Extract the (X, Y) coordinate from the center of the cell holding the provided text.  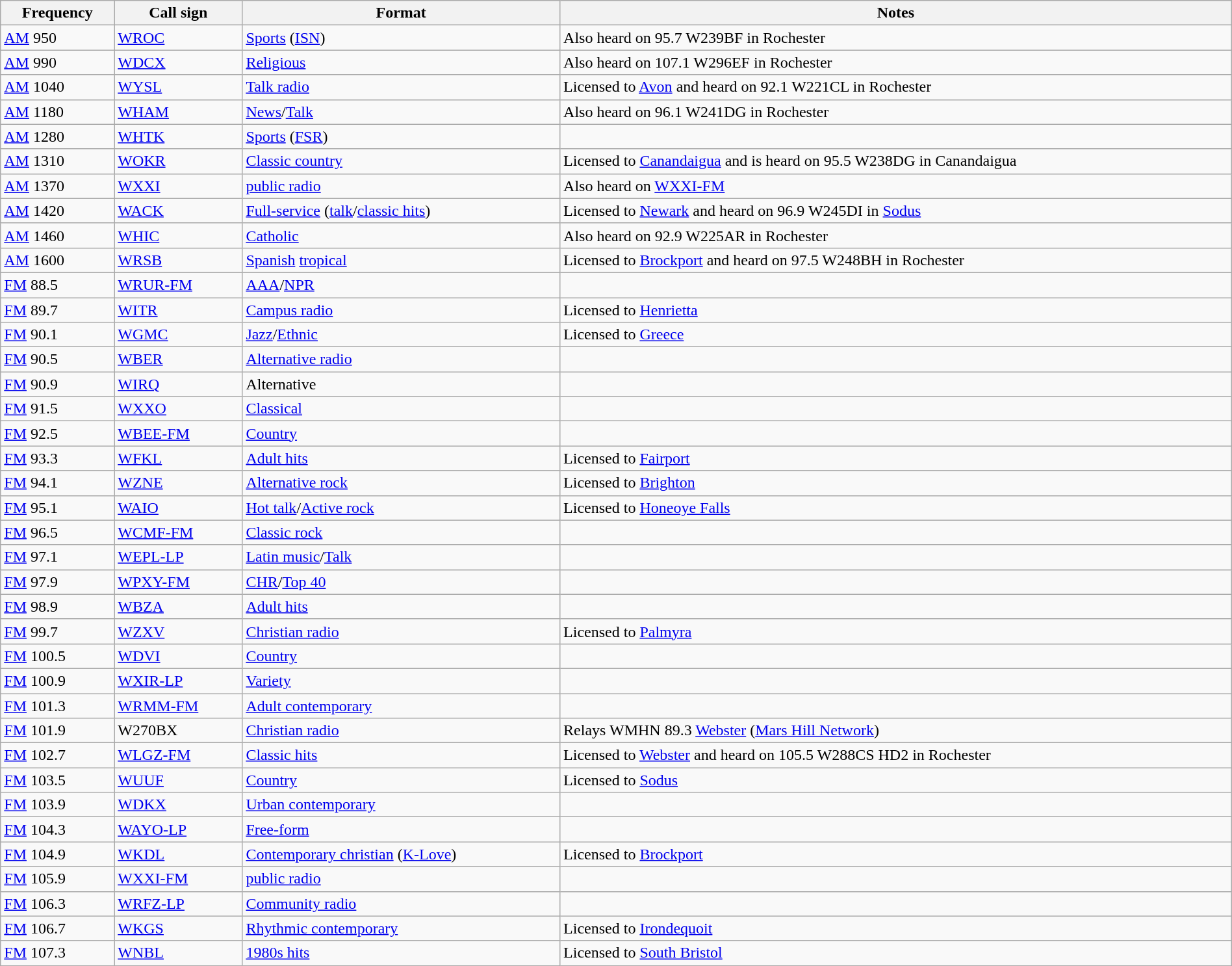
WDVI (178, 656)
FM 91.5 (57, 409)
WCMF-FM (178, 532)
Also heard on 95.7 W239BF in Rochester (896, 38)
WYSL (178, 87)
Campus radio (402, 310)
Licensed to Avon and heard on 92.1 W221CL in Rochester (896, 87)
Licensed to Henrietta (896, 310)
WAIO (178, 508)
Community radio (402, 904)
WITR (178, 310)
WBEE-FM (178, 434)
Licensed to Brockport and heard on 97.5 W248BH in Rochester (896, 260)
News/Talk (402, 112)
WXXI-FM (178, 879)
Licensed to Sodus (896, 780)
WEPL-LP (178, 557)
WLGZ-FM (178, 755)
Relays WMHN 89.3 Webster (Mars Hill Network) (896, 731)
Contemporary christian (K-Love) (402, 854)
FM 90.9 (57, 384)
Sports (ISN) (402, 38)
WFKL (178, 458)
Free-form (402, 829)
Licensed to Webster and heard on 105.5 W288CS HD2 in Rochester (896, 755)
FM 98.9 (57, 607)
WZXV (178, 631)
Also heard on 107.1 W296EF in Rochester (896, 62)
Alternative (402, 384)
Full-service (talk/classic hits) (402, 211)
Licensed to Irondequoit (896, 928)
Rhythmic contemporary (402, 928)
WXXO (178, 409)
Licensed to South Bristol (896, 953)
Urban contemporary (402, 805)
1980s hits (402, 953)
FM 93.3 (57, 458)
WDKX (178, 805)
WNBL (178, 953)
WUUF (178, 780)
Licensed to Fairport (896, 458)
WRUR-FM (178, 285)
WRMM-FM (178, 705)
WACK (178, 211)
FM 90.5 (57, 359)
WPXY-FM (178, 582)
WHAM (178, 112)
FM 96.5 (57, 532)
Call sign (178, 13)
Spanish tropical (402, 260)
Adult contemporary (402, 705)
FM 103.5 (57, 780)
Classic hits (402, 755)
WDCX (178, 62)
AAA/NPR (402, 285)
CHR/Top 40 (402, 582)
FM 105.9 (57, 879)
FM 101.3 (57, 705)
Frequency (57, 13)
FM 89.7 (57, 310)
Alternative radio (402, 359)
WXIR-LP (178, 681)
Also heard on 92.9 W225AR in Rochester (896, 235)
WGMC (178, 335)
AM 1310 (57, 161)
Variety (402, 681)
Also heard on 96.1 W241DG in Rochester (896, 112)
WAYO-LP (178, 829)
Hot talk/Active rock (402, 508)
Catholic (402, 235)
FM 94.1 (57, 483)
WBZA (178, 607)
Alternative rock (402, 483)
Licensed to Brockport (896, 854)
Latin music/Talk (402, 557)
FM 97.9 (57, 582)
AM 1600 (57, 260)
FM 97.1 (57, 557)
WHIC (178, 235)
AM 950 (57, 38)
FM 88.5 (57, 285)
FM 90.1 (57, 335)
Licensed to Newark and heard on 96.9 W245DI in Sodus (896, 211)
Classical (402, 409)
WRFZ-LP (178, 904)
WRSB (178, 260)
W270BX (178, 731)
Licensed to Greece (896, 335)
FM 100.9 (57, 681)
AM 1460 (57, 235)
Classic rock (402, 532)
FM 106.7 (57, 928)
FM 101.9 (57, 731)
WZNE (178, 483)
FM 95.1 (57, 508)
FM 99.7 (57, 631)
FM 102.7 (57, 755)
Licensed to Palmyra (896, 631)
AM 990 (57, 62)
Classic country (402, 161)
FM 107.3 (57, 953)
Sports (FSR) (402, 137)
FM 100.5 (57, 656)
Also heard on WXXI-FM (896, 186)
AM 1280 (57, 137)
FM 104.3 (57, 829)
Talk radio (402, 87)
AM 1040 (57, 87)
FM 104.9 (57, 854)
AM 1420 (57, 211)
Religious (402, 62)
WHTK (178, 137)
Licensed to Canandaigua and is heard on 95.5 W238DG in Canandaigua (896, 161)
WBER (178, 359)
WKGS (178, 928)
WIRQ (178, 384)
FM 92.5 (57, 434)
Licensed to Brighton (896, 483)
AM 1370 (57, 186)
FM 103.9 (57, 805)
Notes (896, 13)
WXXI (178, 186)
Licensed to Honeoye Falls (896, 508)
WKDL (178, 854)
WROC (178, 38)
AM 1180 (57, 112)
FM 106.3 (57, 904)
WOKR (178, 161)
Jazz/Ethnic (402, 335)
Format (402, 13)
